Extract the [X, Y] coordinate from the center of the cell holding the provided text.  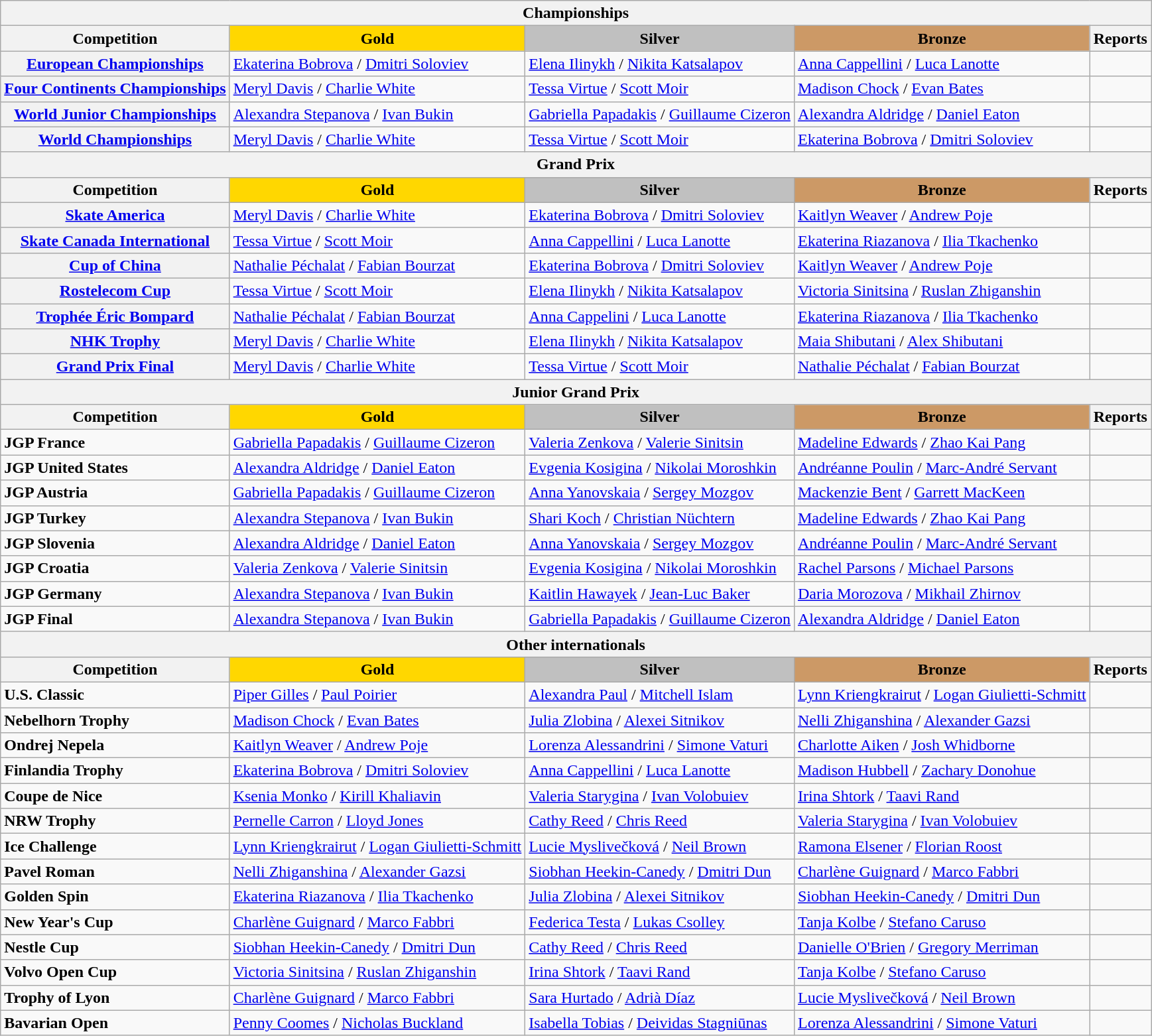
Skate America [115, 215]
JGP Turkey [115, 518]
Volvo Open Cup [115, 972]
Alexandra Paul / Mitchell Islam [660, 694]
Coupe de Nice [115, 796]
Nebelhorn Trophy [115, 720]
Trophée Éric Bompard [115, 316]
JGP Germany [115, 594]
Ice Challenge [115, 846]
Charlotte Aiken / Josh Whidborne [942, 745]
Federica Testa / Lukas Csolley [660, 922]
Isabella Tobias / Deividas Stagniūnas [660, 1023]
Grand Prix Final [115, 367]
European Championships [115, 64]
Junior Grand Prix [576, 392]
Madison Hubbell / Zachary Donohue [942, 771]
Anna Cappelini / Luca Lanotte [660, 316]
JGP Croatia [115, 568]
Ramona Elsener / Florian Roost [942, 846]
Daria Morozova / Mikhail Zhirnov [942, 594]
Four Continents Championships [115, 89]
JGP Slovenia [115, 543]
NRW Trophy [115, 821]
Bavarian Open [115, 1023]
Pernelle Carron / Lloyd Jones [377, 821]
World Championships [115, 139]
Ondrej Nepela [115, 745]
Sara Hurtado / Adrià Díaz [660, 998]
JGP Final [115, 619]
Rachel Parsons / Michael Parsons [942, 568]
Piper Gilles / Paul Poirier [377, 694]
U.S. Classic [115, 694]
Penny Coomes / Nicholas Buckland [377, 1023]
JGP Austria [115, 493]
JGP United States [115, 468]
Danielle O'Brien / Gregory Merriman [942, 947]
Finlandia Trophy [115, 771]
Ksenia Monko / Kirill Khaliavin [377, 796]
Grand Prix [576, 164]
Shari Koch / Christian Nüchtern [660, 518]
Championships [576, 13]
World Junior Championships [115, 114]
Rostelecom Cup [115, 291]
Other internationals [576, 644]
Skate Canada International [115, 240]
NHK Trophy [115, 342]
Pavel Roman [115, 872]
Trophy of Lyon [115, 998]
Golden Spin [115, 897]
New Year's Cup [115, 922]
Maia Shibutani / Alex Shibutani [942, 342]
Kaitlin Hawayek / Jean-Luc Baker [660, 594]
Nestle Cup [115, 947]
Mackenzie Bent / Garrett MacKeen [942, 493]
Cup of China [115, 265]
JGP France [115, 442]
